Scan for the cell matching the given text and deliver its [x, y] coordinate at center. 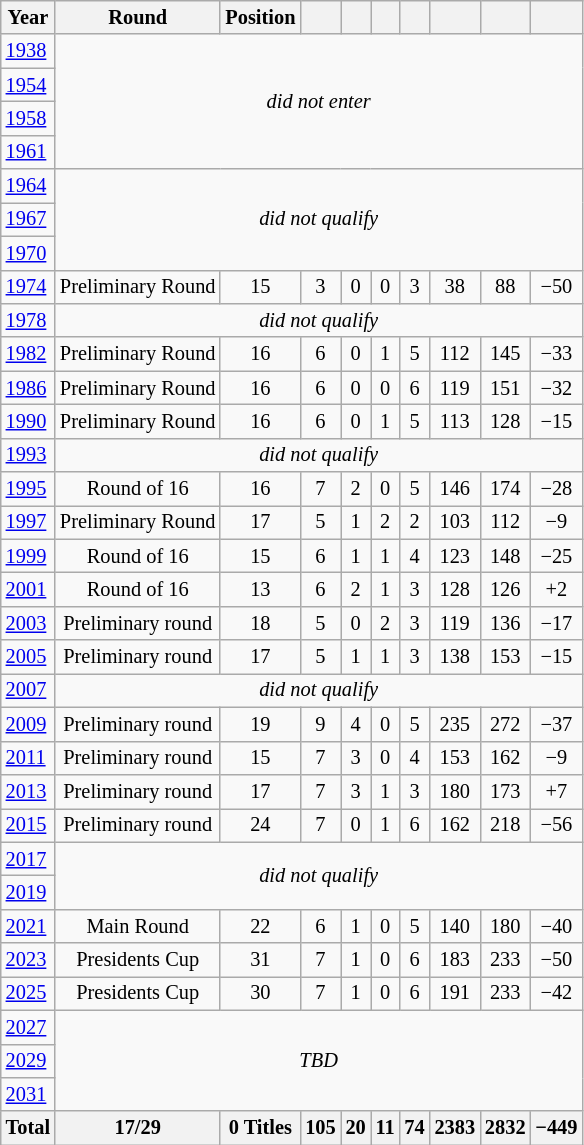
140 [455, 926]
+2 [556, 589]
2011 [28, 758]
−40 [556, 926]
1938 [28, 51]
1986 [28, 388]
1978 [28, 320]
2015 [28, 825]
126 [505, 589]
2027 [28, 1027]
−25 [556, 556]
138 [455, 657]
Position [260, 17]
1997 [28, 522]
1990 [28, 421]
17/29 [138, 1128]
2005 [28, 657]
1982 [28, 354]
123 [455, 556]
1961 [28, 152]
1999 [28, 556]
9 [320, 724]
2021 [28, 926]
218 [505, 825]
272 [505, 724]
−17 [556, 623]
TBD [318, 1060]
235 [455, 724]
19 [260, 724]
−28 [556, 489]
1958 [28, 118]
1993 [28, 455]
13 [260, 589]
103 [455, 522]
1995 [28, 489]
1964 [28, 186]
31 [260, 960]
105 [320, 1128]
145 [505, 354]
2031 [28, 1094]
191 [455, 993]
2029 [28, 1061]
2007 [28, 690]
−449 [556, 1128]
1974 [28, 287]
2013 [28, 791]
−32 [556, 388]
136 [505, 623]
2025 [28, 993]
1970 [28, 253]
22 [260, 926]
−56 [556, 825]
146 [455, 489]
38 [455, 287]
1967 [28, 219]
18 [260, 623]
1954 [28, 85]
Main Round [138, 926]
−33 [556, 354]
0 Titles [260, 1128]
11 [386, 1128]
74 [415, 1128]
2017 [28, 859]
did not enter [318, 102]
113 [455, 421]
2383 [455, 1128]
24 [260, 825]
Year [28, 17]
88 [505, 287]
2003 [28, 623]
2009 [28, 724]
Round [138, 17]
183 [455, 960]
−37 [556, 724]
−42 [556, 993]
30 [260, 993]
2001 [28, 589]
174 [505, 489]
20 [356, 1128]
2832 [505, 1128]
151 [505, 388]
2023 [28, 960]
+7 [556, 791]
Total [28, 1128]
2019 [28, 892]
173 [505, 791]
148 [505, 556]
